Search for the cell housing the specified text and yield its (X, Y) center coordinate. 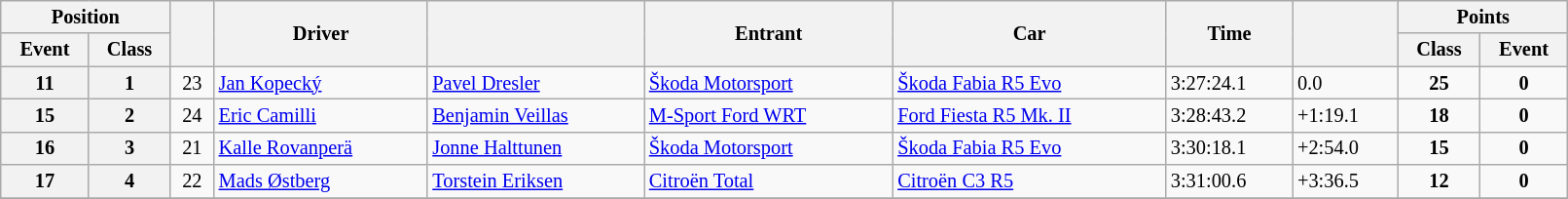
2 (129, 115)
Mads Østberg (321, 181)
Time (1229, 33)
16 (45, 148)
+3:36.5 (1345, 181)
M-Sport Ford WRT (769, 115)
22 (193, 181)
18 (1440, 115)
Citroën Total (769, 181)
3 (129, 148)
3:27:24.1 (1229, 83)
3:28:43.2 (1229, 115)
Jan Kopecký (321, 83)
Ford Fiesta R5 Mk. II (1030, 115)
Position (86, 17)
21 (193, 148)
3:31:00.6 (1229, 181)
Jonne Halttunen (535, 148)
0.0 (1345, 83)
Torstein Eriksen (535, 181)
23 (193, 83)
Pavel Dresler (535, 83)
1 (129, 83)
+2:54.0 (1345, 148)
Kalle Rovanperä (321, 148)
Entrant (769, 33)
11 (45, 83)
24 (193, 115)
+1:19.1 (1345, 115)
Car (1030, 33)
Eric Camilli (321, 115)
4 (129, 181)
Driver (321, 33)
25 (1440, 83)
3:30:18.1 (1229, 148)
17 (45, 181)
12 (1440, 181)
Points (1483, 17)
Benjamin Veillas (535, 115)
Citroën C3 R5 (1030, 181)
